Determine the [X, Y] coordinate at the center of the cell enclosing the given text.  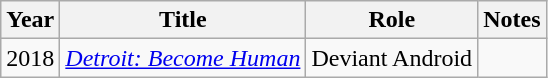
Deviant Android [392, 58]
Notes [512, 20]
Role [392, 20]
2018 [30, 58]
Detroit: Become Human [183, 58]
Year [30, 20]
Title [183, 20]
